Identify which cell holds the provided text, then report its (x, y) central coordinate. 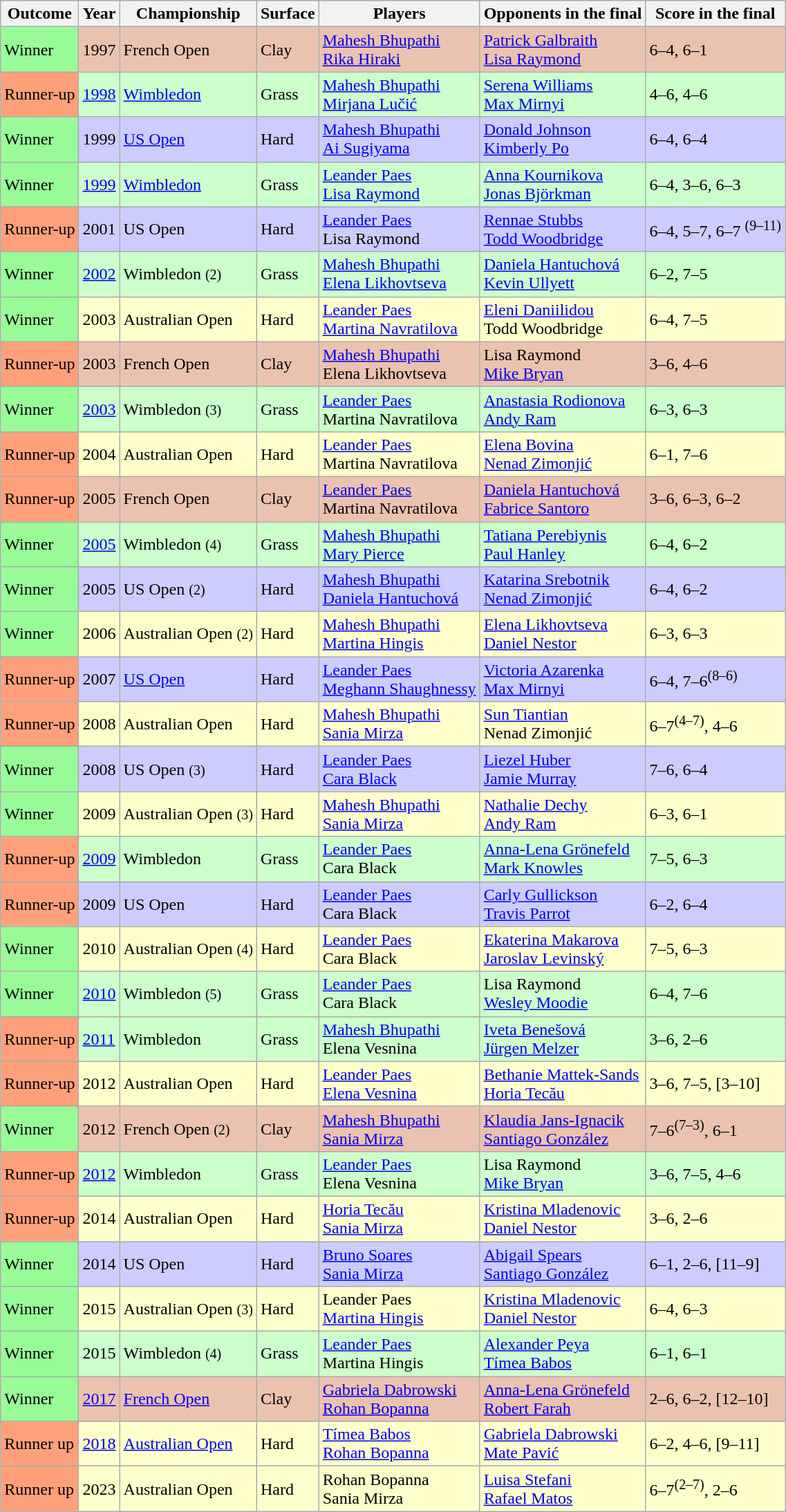
Wimbledon (2) (188, 274)
Mahesh Bhupathi Mirjana Lučić (400, 94)
Serena Williams Max Mirnyi (563, 94)
2002 (100, 274)
6–7(4–7), 4–6 (715, 725)
Victoria Azarenka Max Mirnyi (563, 679)
Wimbledon (5) (188, 994)
Eleni Daniilidou Todd Woodbridge (563, 319)
Liezel Huber Jamie Murray (563, 769)
Patrick Galbraith Lisa Raymond (563, 50)
6–4, 6–1 (715, 50)
3–6, 7–5, [3–10] (715, 1084)
Lisa Raymond Wesley Moodie (563, 994)
Mahesh Bhupathi Ai Sugiyama (400, 140)
Anna-Lena Grönefeld Robert Farah (563, 1399)
2023 (100, 1489)
Anastasia Rodionova Andy Ram (563, 409)
Donald Johnson Kimberly Po (563, 140)
6–2, 6–4 (715, 904)
Iveta Benešová Jürgen Melzer (563, 1038)
Bruno Soares Sania Mirza (400, 1264)
6–7(2–7), 2–6 (715, 1489)
Sun Tiantian Nenad Zimonjić (563, 725)
Luisa Stefani Rafael Matos (563, 1489)
US Open (3) (188, 769)
Score in the final (715, 14)
Year (100, 14)
2011 (100, 1038)
Championship (188, 14)
6–4, 3–6, 6–3 (715, 184)
6–1, 6–1 (715, 1354)
2001 (100, 230)
Mahesh Bhupathi Rika Hiraki (400, 50)
Tímea Babos Rohan Bopanna (400, 1444)
Abigail Spears Santiago González (563, 1264)
7–6(7–3), 6–1 (715, 1128)
2018 (100, 1444)
Horia Tecău Sania Mirza (400, 1218)
Bethanie Mattek-Sands Horia Tecău (563, 1084)
Wimbledon (3) (188, 409)
Daniela Hantuchová Fabrice Santoro (563, 499)
Australian Open (2) (188, 635)
French Open (2) (188, 1128)
2–6, 6–2, [12–10] (715, 1399)
Carly Gullickson Travis Parrot (563, 904)
2004 (100, 454)
Daniela Hantuchová Kevin Ullyett (563, 274)
Klaudia Jans-Ignacik Santiago González (563, 1128)
6–2, 7–5 (715, 274)
Nathalie Dechy Andy Ram (563, 814)
3–6, 4–6 (715, 364)
3–6, 7–5, 4–6 (715, 1174)
6–4, 7–6(8–6) (715, 679)
6–4, 7–5 (715, 319)
4–6, 4–6 (715, 94)
6–1, 7–6 (715, 454)
Rohan Bopanna Sania Mirza (400, 1489)
6–4, 6–3 (715, 1309)
6–2, 4–6, [9–11] (715, 1444)
Leander Paes Meghann Shaughnessy (400, 679)
Anna-Lena Grönefeld Mark Knowles (563, 859)
1998 (100, 94)
6–1, 2–6, [11–9] (715, 1264)
Ekaterina Makarova Jaroslav Levinský (563, 949)
3–6, 6–3, 6–2 (715, 499)
Alexander Peya Tímea Babos (563, 1354)
Mahesh Bhupathi Elena Vesnina (400, 1038)
Gabriela Dabrowski Rohan Bopanna (400, 1399)
Rennae Stubbs Todd Woodbridge (563, 230)
Tatiana Perebiynis Paul Hanley (563, 543)
US Open (2) (188, 589)
Australian Open (4) (188, 949)
Katarina Srebotnik Nenad Zimonjić (563, 589)
6–4, 5–7, 6–7 (9–11) (715, 230)
2017 (100, 1399)
2006 (100, 635)
Elena Bovina Nenad Zimonjić (563, 454)
Opponents in the final (563, 14)
Players (400, 14)
Surface (288, 14)
7–6, 6–4 (715, 769)
6–4, 6–4 (715, 140)
Mahesh Bhupathi Daniela Hantuchová (400, 589)
1997 (100, 50)
Elena Likhovtseva Daniel Nestor (563, 635)
2007 (100, 679)
Mahesh Bhupathi Martina Hingis (400, 635)
Outcome (40, 14)
6–4, 7–6 (715, 994)
Anna Kournikova Jonas Björkman (563, 184)
6–3, 6–1 (715, 814)
Mahesh Bhupathi Mary Pierce (400, 543)
Gabriela Dabrowski Mate Pavić (563, 1444)
